Extract the [X, Y] coordinate from the center of the cell holding the provided text.  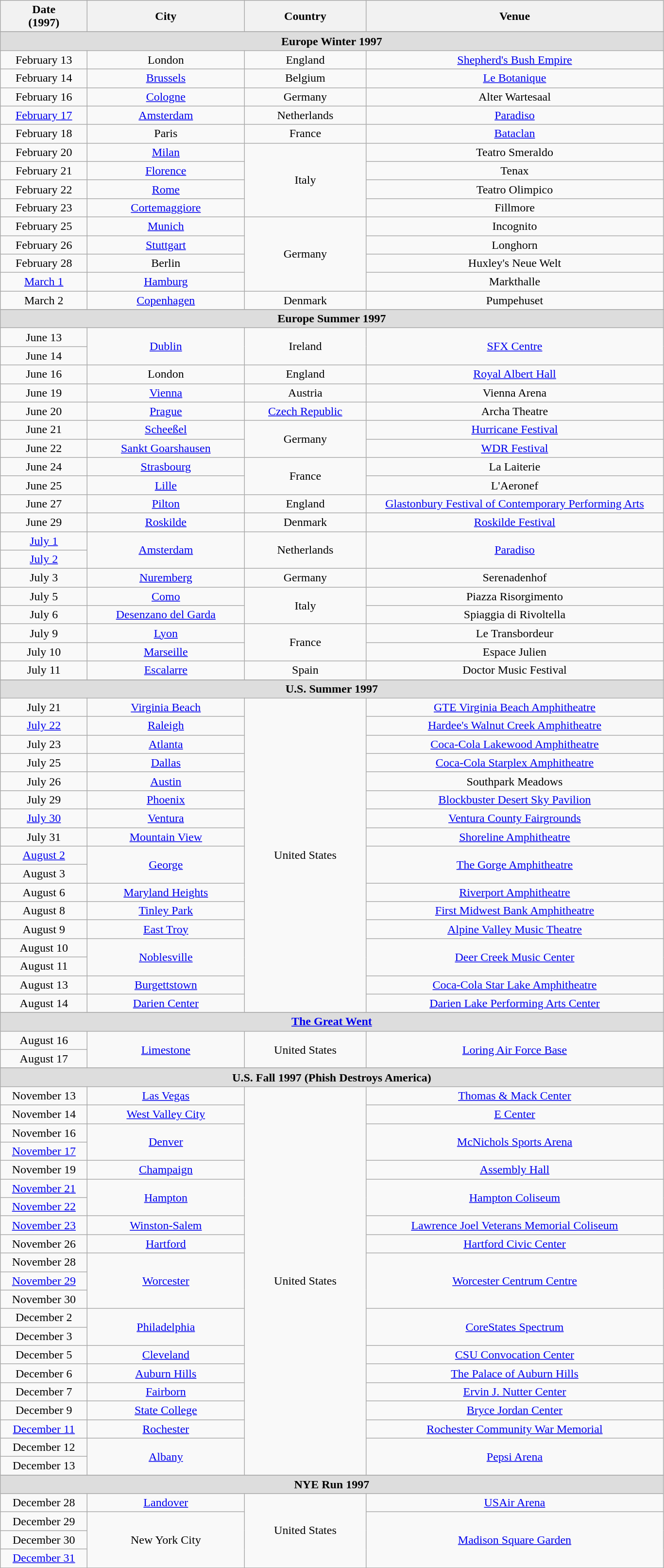
Lyon [166, 633]
Belgium [305, 78]
June 21 [44, 430]
Florence [166, 171]
Prague [166, 411]
Deer Creek Music Center [515, 957]
Coca-Cola Star Lake Amphitheatre [515, 985]
Strasbourg [166, 467]
U.S. Summer 1997 [332, 689]
La Laiterie [515, 467]
Tenax [515, 171]
Royal Albert Hall [515, 374]
Darien Center [166, 1003]
November 26 [44, 1244]
City [166, 17]
Hartford Civic Center [515, 1244]
June 27 [44, 504]
Alter Wartesaal [515, 97]
Hardee's Walnut Creek Amphitheatre [515, 726]
Albany [166, 1457]
Coca-Cola Starplex Amphitheatre [515, 763]
February 28 [44, 263]
Marseille [166, 652]
November 21 [44, 1188]
August 16 [44, 1040]
Blockbuster Desert Sky Pavilion [515, 800]
E Center [515, 1114]
July 6 [44, 615]
Munich [166, 226]
August 17 [44, 1059]
August 8 [44, 911]
Milan [166, 152]
Virginia Beach [166, 707]
Shepherd's Bush Empire [515, 60]
July 26 [44, 781]
Espace Julien [515, 652]
February 20 [44, 152]
Pepsi Arena [515, 1457]
Teatro Olimpico [515, 189]
Desenzano del Garda [166, 615]
Roskilde [166, 522]
February 22 [44, 189]
Noblesville [166, 957]
February 16 [44, 97]
November 16 [44, 1133]
August 14 [44, 1003]
Le Transbordeur [515, 633]
November 13 [44, 1096]
November 14 [44, 1114]
Ventura [166, 818]
Brussels [166, 78]
Pumpehuset [515, 300]
The Great Went [332, 1022]
August 13 [44, 985]
NYE Run 1997 [332, 1484]
Denver [166, 1142]
Tinley Park [166, 911]
August 6 [44, 892]
Burgettstown [166, 985]
Worcester Centrum Centre [515, 1281]
Glastonbury Festival of Contemporary Performing Arts [515, 504]
Vienna [166, 393]
June 19 [44, 393]
December 3 [44, 1336]
December 31 [44, 1558]
Sankt Goarshausen [166, 448]
Cleveland [166, 1355]
Hurricane Festival [515, 430]
November 17 [44, 1151]
December 11 [44, 1429]
CSU Convocation Center [515, 1355]
July 5 [44, 596]
Philadelphia [166, 1327]
East Troy [166, 929]
Dallas [166, 763]
CoreStates Spectrum [515, 1327]
U.S. Fall 1997 (Phish Destroys America) [332, 1077]
November 28 [44, 1262]
Ventura County Fairgrounds [515, 818]
Cologne [166, 97]
July 25 [44, 763]
Cortemaggiore [166, 208]
Mountain View [166, 836]
December 12 [44, 1447]
Winston-Salem [166, 1225]
Copenhagen [166, 300]
March 2 [44, 300]
December 9 [44, 1410]
February 17 [44, 115]
August 2 [44, 855]
Date(1997) [44, 17]
August 3 [44, 874]
June 20 [44, 411]
Markthalle [515, 282]
November 29 [44, 1281]
December 7 [44, 1392]
Atlanta [166, 744]
George [166, 865]
Como [166, 596]
November 22 [44, 1207]
December 6 [44, 1373]
December 29 [44, 1521]
July 29 [44, 800]
Fairborn [166, 1392]
Raleigh [166, 726]
The Gorge Amphitheatre [515, 865]
Serenadenhof [515, 578]
USAir Arena [515, 1503]
Thomas & Mack Center [515, 1096]
Spiaggia di Rivoltella [515, 615]
Piazza Risorgimento [515, 596]
July 22 [44, 726]
June 29 [44, 522]
December 5 [44, 1355]
June 13 [44, 337]
February 21 [44, 171]
Hampton Coliseum [515, 1198]
Auburn Hills [166, 1373]
Loring Air Force Base [515, 1049]
Austria [305, 393]
July 30 [44, 818]
Ervin J. Nutter Center [515, 1392]
February 25 [44, 226]
July 1 [44, 541]
Nuremberg [166, 578]
Las Vegas [166, 1096]
Longhorn [515, 244]
November 30 [44, 1299]
Alpine Valley Music Theatre [515, 929]
Southpark Meadows [515, 781]
Maryland Heights [166, 892]
June 24 [44, 467]
GTE Virginia Beach Amphitheatre [515, 707]
June 16 [44, 374]
December 2 [44, 1318]
Country [305, 17]
Landover [166, 1503]
Le Botanique [515, 78]
July 23 [44, 744]
June 22 [44, 448]
Lille [166, 485]
Dublin [166, 347]
Europe Summer 1997 [332, 319]
Escalarre [166, 670]
Austin [166, 781]
Ireland [305, 347]
Rome [166, 189]
Coca-Cola Lakewood Amphitheatre [515, 744]
November 19 [44, 1170]
Spain [305, 670]
July 9 [44, 633]
Rochester Community War Memorial [515, 1429]
July 21 [44, 707]
June 25 [44, 485]
December 30 [44, 1540]
L'Aeronef [515, 485]
March 1 [44, 282]
Phoenix [166, 800]
Hartford [166, 1244]
The Palace of Auburn Hills [515, 1373]
Riverport Amphitheatre [515, 892]
McNichols Sports Arena [515, 1142]
July 3 [44, 578]
Darien Lake Performing Arts Center [515, 1003]
West Valley City [166, 1114]
December 13 [44, 1466]
Shoreline Amphitheatre [515, 836]
SFX Centre [515, 347]
Archa Theatre [515, 411]
Madison Square Garden [515, 1540]
Hamburg [166, 282]
First Midwest Bank Amphitheatre [515, 911]
February 13 [44, 60]
Bryce Jordan Center [515, 1410]
Venue [515, 17]
Czech Republic [305, 411]
WDR Festival [515, 448]
Assembly Hall [515, 1170]
Europe Winter 1997 [332, 41]
August 11 [44, 966]
July 10 [44, 652]
Doctor Music Festival [515, 670]
Bataclan [515, 134]
Fillmore [515, 208]
July 31 [44, 836]
August 10 [44, 948]
Berlin [166, 263]
Paris [166, 134]
Hampton [166, 1198]
July 2 [44, 559]
December 28 [44, 1503]
February 18 [44, 134]
New York City [166, 1540]
November 23 [44, 1225]
Incognito [515, 226]
July 11 [44, 670]
Stuttgart [166, 244]
February 23 [44, 208]
Scheeßel [166, 430]
Limestone [166, 1049]
Teatro Smeraldo [515, 152]
Lawrence Joel Veterans Memorial Coliseum [515, 1225]
Roskilde Festival [515, 522]
February 26 [44, 244]
Rochester [166, 1429]
August 9 [44, 929]
February 14 [44, 78]
Huxley's Neue Welt [515, 263]
Pilton [166, 504]
State College [166, 1410]
June 14 [44, 356]
Champaign [166, 1170]
Vienna Arena [515, 393]
Worcester [166, 1281]
